Provide the [X, Y] coordinate of the cell's center where the given text is located.  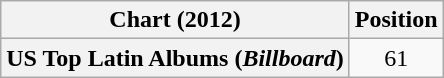
Position [396, 20]
61 [396, 58]
US Top Latin Albums (Billboard) [176, 58]
Chart (2012) [176, 20]
